Provide the (x, y) coordinate of the cell's center where the given text is located.  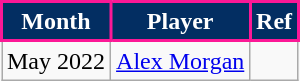
May 2022 (56, 60)
Alex Morgan (180, 60)
Month (56, 22)
Ref (274, 22)
Player (180, 22)
